Return (x, y) of the center of cell containing provided text 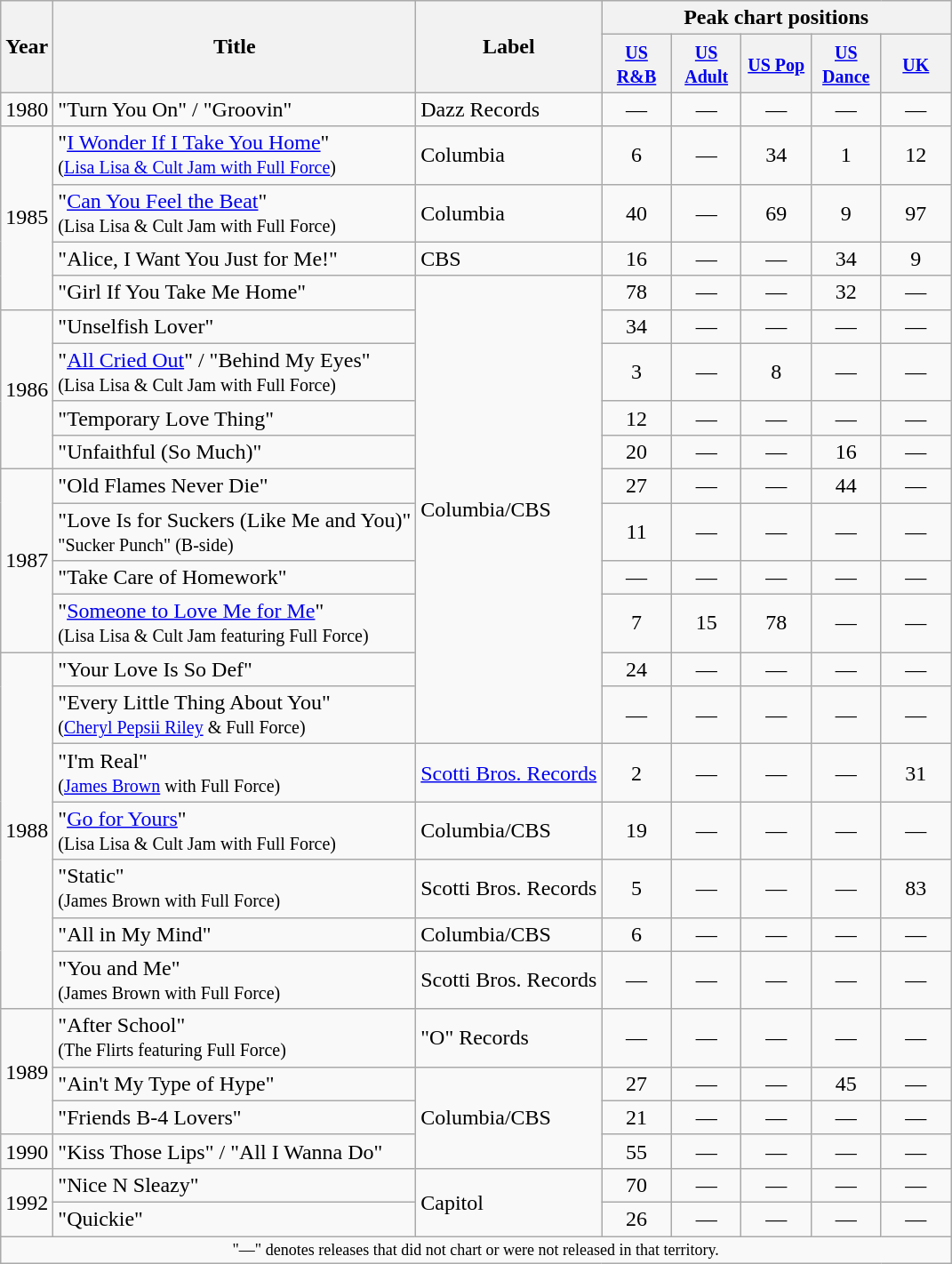
1986 (27, 389)
19 (636, 830)
45 (846, 1084)
1985 (27, 218)
69 (777, 213)
CBS (508, 259)
"Alice, I Want You Just for Me!" (235, 259)
Title (235, 46)
1987 (27, 560)
"Kiss Those Lips" / "All I Wanna Do" (235, 1151)
"Temporary Love Thing" (235, 418)
UK (916, 64)
"Can You Feel the Beat" (Lisa Lisa & Cult Jam with Full Force) (235, 213)
"After School" (The Flirts featuring Full Force) (235, 1038)
"All Cried Out" / "Behind My Eyes" (Lisa Lisa & Cult Jam with Full Force) (235, 372)
"Static" (James Brown with Full Force) (235, 889)
US Pop (777, 64)
"I'm Real" (James Brown with Full Force) (235, 773)
US Adult (706, 64)
1988 (27, 830)
"Unfaithful (So Much)" (235, 452)
1980 (27, 109)
24 (636, 669)
1 (846, 155)
1989 (27, 1072)
Year (27, 46)
"Girl If You Take Me Home" (235, 292)
5 (636, 889)
Dazz Records (508, 109)
31 (916, 773)
"Go for Yours" (Lisa Lisa & Cult Jam with Full Force) (235, 830)
7 (636, 624)
US R&B (636, 64)
1992 (27, 1202)
15 (706, 624)
"Quickie" (235, 1219)
83 (916, 889)
"Unselfish Lover" (235, 326)
11 (636, 532)
"O" Records (508, 1038)
US Dance (846, 64)
"Nice N Sleazy" (235, 1185)
"Someone to Love Me for Me" (Lisa Lisa & Cult Jam featuring Full Force) (235, 624)
"Your Love Is So Def" (235, 669)
"Friends B-4 Lovers" (235, 1117)
20 (636, 452)
44 (846, 485)
70 (636, 1185)
"Old Flames Never Die" (235, 485)
55 (636, 1151)
26 (636, 1219)
3 (636, 372)
21 (636, 1117)
"Ain't My Type of Hype" (235, 1084)
40 (636, 213)
"Every Little Thing About You" (Cheryl Pepsii Riley & Full Force) (235, 715)
32 (846, 292)
"Love Is for Suckers (Like Me and You)""Sucker Punch" (B-side) (235, 532)
"All in My Mind" (235, 934)
1990 (27, 1151)
Label (508, 46)
"Take Care of Homework" (235, 578)
"Turn You On" / "Groovin" (235, 109)
"I Wonder If I Take You Home" (Lisa Lisa & Cult Jam with Full Force) (235, 155)
97 (916, 213)
Peak chart positions (777, 18)
"—" denotes releases that did not chart or were not released in that territory. (476, 1250)
2 (636, 773)
Capitol (508, 1202)
"You and Me" (James Brown with Full Force) (235, 980)
8 (777, 372)
